For the text-containing cell, return its midpoint in (X, Y) coordinate format. 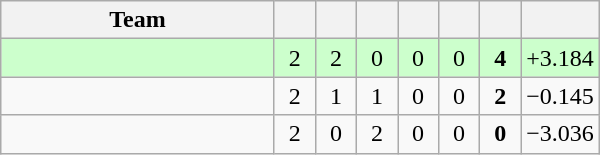
Team (138, 20)
−3.036 (560, 134)
+3.184 (560, 58)
−0.145 (560, 96)
4 (500, 58)
